Pinpoint the cell where the given text exists, returning its [X, Y] midpoint coordinate. 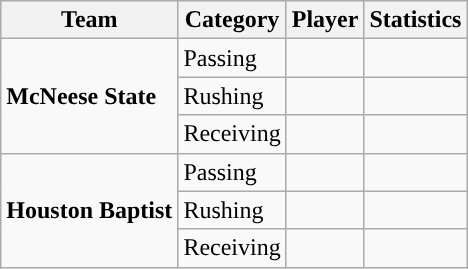
Category [232, 20]
Team [90, 20]
Player [325, 20]
Houston Baptist [90, 210]
McNeese State [90, 96]
Statistics [416, 20]
